Return the (x, y) coordinate for the center point of the cell that contains the specified text.  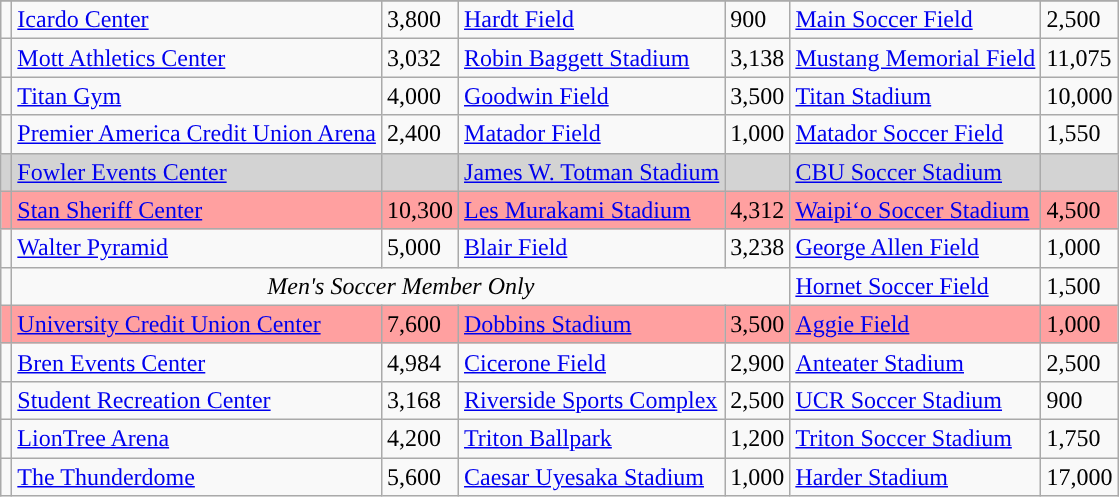
3,168 (420, 400)
3,800 (420, 20)
Stan Sheriff Center (197, 210)
10,300 (420, 210)
Triton Soccer Stadium (916, 438)
5,600 (420, 477)
Mott Athletics Center (197, 58)
James W. Totman Stadium (592, 172)
Blair Field (592, 248)
UCR Soccer Stadium (916, 400)
Matador Field (592, 134)
2,900 (758, 362)
Men's Soccer Member Only (401, 286)
3,138 (758, 58)
University Credit Union Center (197, 324)
1,750 (1080, 438)
Walter Pyramid (197, 248)
Goodwin Field (592, 96)
2,400 (420, 134)
3,238 (758, 248)
Aggie Field (916, 324)
The Thunderdome (197, 477)
Cicerone Field (592, 362)
Bren Events Center (197, 362)
Dobbins Stadium (592, 324)
Anteater Stadium (916, 362)
11,075 (1080, 58)
Les Murakami Stadium (592, 210)
1,200 (758, 438)
17,000 (1080, 477)
Caesar Uyesaka Stadium (592, 477)
Fowler Events Center (197, 172)
Triton Ballpark (592, 438)
4,000 (420, 96)
Hardt Field (592, 20)
1,500 (1080, 286)
Premier America Credit Union Arena (197, 134)
Waipiʻo Soccer Stadium (916, 210)
4,984 (420, 362)
Harder Stadium (916, 477)
Titan Stadium (916, 96)
5,000 (420, 248)
4,500 (1080, 210)
7,600 (420, 324)
4,200 (420, 438)
Mustang Memorial Field (916, 58)
3,032 (420, 58)
10,000 (1080, 96)
CBU Soccer Stadium (916, 172)
1,550 (1080, 134)
LionTree Arena (197, 438)
Main Soccer Field (916, 20)
Riverside Sports Complex (592, 400)
Robin Baggett Stadium (592, 58)
Hornet Soccer Field (916, 286)
Icardo Center (197, 20)
Titan Gym (197, 96)
Student Recreation Center (197, 400)
Matador Soccer Field (916, 134)
4,312 (758, 210)
George Allen Field (916, 248)
